From the cell containing the given text, extract its center point as [X, Y] coordinate. 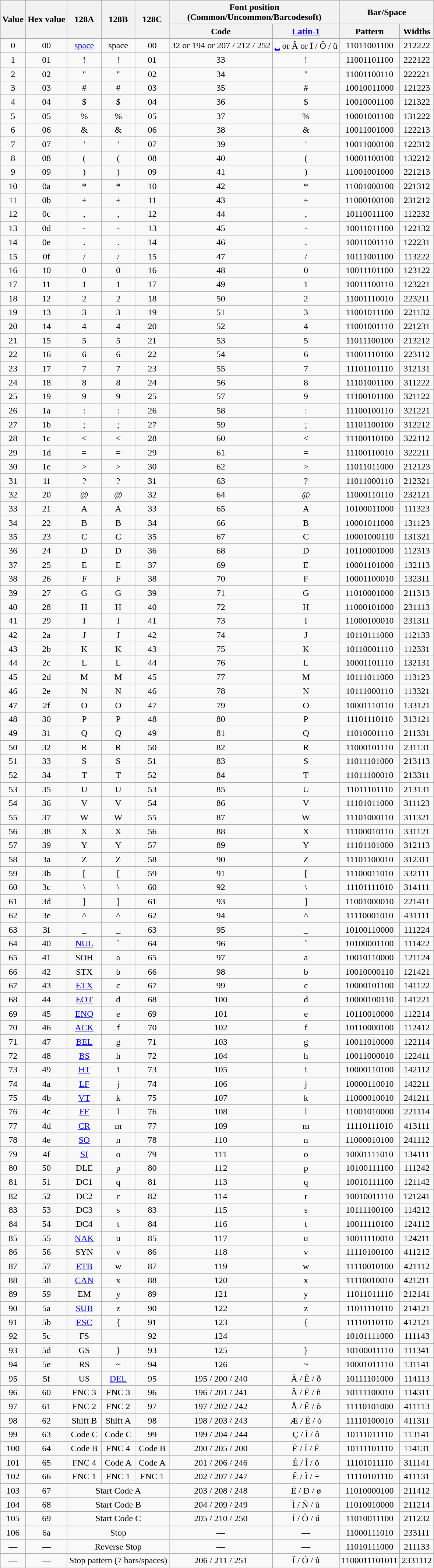
CAN [84, 1280]
113123 [417, 677]
311141 [417, 1463]
11010111000 [370, 1547]
10011101100 [370, 270]
223112 [417, 355]
204 / 209 / 249 [221, 1505]
4e [46, 1140]
111 [221, 1154]
SUB [84, 1308]
Start Code C [119, 1519]
1c [46, 439]
111242 [417, 1168]
4f [46, 1154]
VT [84, 1098]
ESC [84, 1322]
10000110100 [370, 1070]
LF [84, 1084]
2f [46, 705]
11110101000 [370, 1406]
10100011110 [370, 1350]
Å / Ê / ò [306, 1406]
GS [84, 1350]
197 / 202 / 242 [221, 1406]
123 [221, 1322]
1100011101011 [370, 1561]
10000101100 [370, 986]
11100011010 [370, 873]
212222 [417, 46]
1e [46, 467]
DLE [84, 1168]
11110010010 [370, 1280]
124211 [417, 1238]
ENQ [84, 1014]
3f [46, 929]
DC1 [84, 1182]
223211 [417, 298]
321221 [417, 411]
312311 [417, 859]
109 [221, 1126]
10111100100 [370, 1210]
SI [84, 1154]
3d [46, 901]
132311 [417, 579]
313121 [417, 719]
US [84, 1378]
122213 [417, 130]
11000010010 [370, 1098]
213212 [417, 341]
3c [46, 887]
11110010100 [370, 1266]
È / Í / È [306, 1449]
11001010000 [370, 1112]
211412 [417, 1491]
10000100110 [370, 1000]
DC3 [84, 1210]
2b [46, 649]
0c [46, 214]
122114 [417, 1042]
Shift B [84, 1421]
128A [84, 19]
11100110100 [370, 439]
11001110100 [370, 355]
200 / 205 / 200 [221, 1449]
11001110010 [370, 298]
STX [84, 972]
1f [46, 481]
122231 [417, 242]
311321 [417, 817]
0d [46, 228]
HT [84, 1070]
DEL [118, 1378]
114212 [417, 1210]
113222 [417, 256]
205 / 210 / 250 [221, 1519]
11101100010 [370, 859]
10100110000 [370, 929]
121142 [417, 1182]
11000100100 [370, 200]
222221 [417, 74]
124 [221, 1336]
114 [221, 1196]
2d [46, 677]
411131 [417, 1477]
312212 [417, 425]
11001011100 [370, 312]
221132 [417, 312]
BEL [84, 1042]
10010001100 [370, 102]
10100111100 [370, 1168]
119 [221, 1266]
10001101110 [370, 663]
213311 [417, 775]
221411 [417, 901]
Ä / É / ñ [306, 1392]
Bar/Space [387, 13]
202 / 207 / 247 [221, 1477]
122411 [417, 1056]
ETX [84, 986]
6a [46, 1533]
11101101000 [370, 845]
128B [118, 19]
10110011100 [370, 214]
10001001100 [370, 116]
112 [221, 1168]
CR [84, 1126]
222122 [417, 60]
10010011000 [370, 88]
232121 [417, 495]
10011010000 [370, 1042]
11000101110 [370, 747]
2e [46, 691]
121 [221, 1294]
120 [221, 1280]
Latin-1 [306, 31]
11000010100 [370, 1140]
112331 [417, 649]
10010110000 [370, 957]
118 [221, 1252]
1a [46, 411]
1b [46, 425]
5a [46, 1308]
11001000100 [370, 186]
11011001100 [370, 46]
Ç / Ì / ô [306, 1435]
122312 [417, 144]
231131 [417, 747]
111422 [417, 943]
212141 [417, 1294]
5b [46, 1322]
Stop [119, 1533]
10000110010 [370, 1084]
322211 [417, 453]
121223 [417, 88]
3b [46, 873]
233111 [417, 1533]
131222 [417, 116]
Reverse Stop [119, 1547]
0e [46, 242]
311123 [417, 803]
11110101110 [370, 1477]
123122 [417, 270]
10110001000 [370, 551]
11001101100 [370, 60]
131141 [417, 1364]
11100110010 [370, 453]
131123 [417, 523]
221114 [417, 1112]
10011110100 [370, 1224]
10111101110 [370, 1449]
Start Code A [119, 1491]
11110100010 [370, 1421]
Ë / Ð / ø [306, 1491]
113 [221, 1182]
BS [84, 1056]
114131 [417, 1449]
11010001000 [370, 593]
411212 [417, 1252]
113141 [417, 1435]
211232 [417, 1519]
111224 [417, 929]
10100011000 [370, 509]
11001000010 [370, 901]
128C [152, 19]
Î / Ó / û [306, 1561]
211331 [417, 733]
126 [221, 1364]
10001101000 [370, 565]
112412 [417, 1028]
322112 [417, 439]
FF [84, 1112]
Pattern [370, 31]
241112 [417, 1140]
11101001100 [370, 383]
211133 [417, 1547]
11001001000 [370, 172]
11010011100 [370, 1519]
221231 [417, 326]
11011110110 [370, 1308]
Font position(Common/Uncommon/Barcodesoft) [254, 13]
11010010000 [370, 1505]
11100010110 [370, 831]
11101100100 [370, 425]
142211 [417, 1084]
11110111010 [370, 1126]
10111001100 [370, 256]
11101111010 [370, 887]
110 [221, 1140]
10001011000 [370, 523]
11000101000 [370, 607]
111323 [417, 509]
10011100110 [370, 284]
Ì / Ñ / ù [306, 1505]
203 / 208 / 248 [221, 1491]
10011000100 [370, 144]
311222 [417, 383]
4d [46, 1126]
Ã / È / ð [306, 1378]
132212 [417, 158]
4c [46, 1112]
5f [46, 1378]
0a [46, 186]
NUL [84, 943]
10110000100 [370, 1028]
241211 [417, 1098]
112313 [417, 551]
10111000110 [370, 691]
10011001110 [370, 242]
114113 [417, 1378]
141221 [417, 1000]
121241 [417, 1196]
Hex value [46, 19]
123221 [417, 284]
107 [221, 1098]
11100101100 [370, 397]
312113 [417, 845]
11011000110 [370, 481]
121124 [417, 957]
Start Code B [119, 1505]
112232 [417, 214]
11101101110 [370, 369]
10100001100 [370, 943]
411113 [417, 1406]
3a [46, 859]
10010000110 [370, 972]
132113 [417, 565]
11011100010 [370, 775]
Æ / Ë / ó [306, 1421]
11101000110 [370, 817]
11101011110 [370, 1463]
10110010000 [370, 1014]
421211 [417, 1280]
5d [46, 1350]
412121 [417, 1322]
142112 [417, 1070]
206 / 211 / 251 [221, 1561]
11110110110 [370, 1322]
DC4 [84, 1224]
ACK [84, 1028]
11010000100 [370, 1491]
4a [46, 1084]
11000110110 [370, 495]
131321 [417, 537]
133121 [417, 705]
113321 [417, 691]
É / Î / ö [306, 1463]
5c [46, 1336]
132131 [417, 663]
SO [84, 1140]
115 [221, 1210]
11011011110 [370, 1294]
141122 [417, 986]
10110111000 [370, 635]
10111011000 [370, 677]
116 [221, 1224]
214121 [417, 1308]
10001111010 [370, 1154]
5e [46, 1364]
0b [46, 200]
11011100100 [370, 341]
413111 [417, 1126]
10111100010 [370, 1392]
10001100010 [370, 579]
ETB [84, 1266]
114311 [417, 1392]
122132 [417, 228]
NAK [84, 1238]
11010001110 [370, 733]
331121 [417, 831]
199 / 204 / 244 [221, 1435]
11101011000 [370, 803]
SYN [84, 1252]
10010011110 [370, 1196]
11110100100 [370, 1252]
10011001000 [370, 130]
Code [221, 31]
10111101000 [370, 1378]
117 [221, 1238]
211214 [417, 1505]
10011000010 [370, 1056]
212123 [417, 467]
4b [46, 1098]
11110001010 [370, 915]
EM [84, 1294]
213131 [417, 789]
11101110110 [370, 719]
411311 [417, 1421]
FS [84, 1336]
321122 [417, 397]
212321 [417, 481]
314111 [417, 887]
201 / 206 / 246 [221, 1463]
11011011000 [370, 467]
121322 [417, 102]
2331112 [417, 1561]
10001000110 [370, 537]
213113 [417, 761]
10110001110 [370, 649]
11011101110 [370, 789]
10011011100 [370, 228]
196 / 201 / 241 [221, 1392]
231311 [417, 621]
121421 [417, 972]
10010111100 [370, 1182]
111143 [417, 1336]
2a [46, 635]
111341 [417, 1350]
␣ or Â or Ï / Ô / ü [306, 46]
124112 [417, 1224]
198 / 203 / 243 [221, 1421]
231113 [417, 607]
332111 [417, 873]
Widths [417, 31]
421112 [417, 1266]
195 / 200 / 240 [221, 1378]
112133 [417, 635]
2c [46, 663]
312131 [417, 369]
11001100110 [370, 74]
221312 [417, 186]
Ê / Ï / ÷ [306, 1477]
Stop pattern (7 bars/spaces) [119, 1561]
10101111000 [370, 1336]
431111 [417, 915]
11011101000 [370, 761]
11000111010 [370, 1533]
125 [221, 1350]
Í / Ò / ú [306, 1519]
108 [221, 1112]
DC2 [84, 1196]
112214 [417, 1014]
211313 [417, 593]
3e [46, 915]
11001001110 [370, 326]
1d [46, 453]
221213 [417, 172]
Shift A [118, 1421]
10111011110 [370, 1435]
SOH [84, 957]
10001110110 [370, 705]
Value [13, 19]
122 [221, 1308]
32 or 194 or 207 / 212 / 252 [221, 46]
10001100100 [370, 158]
10001011110 [370, 1364]
11000100010 [370, 621]
EOT [84, 1000]
10011110010 [370, 1238]
0f [46, 256]
231212 [417, 200]
11100100110 [370, 411]
134111 [417, 1154]
RS [84, 1364]
